Return (X, Y) of the center of cell containing provided text 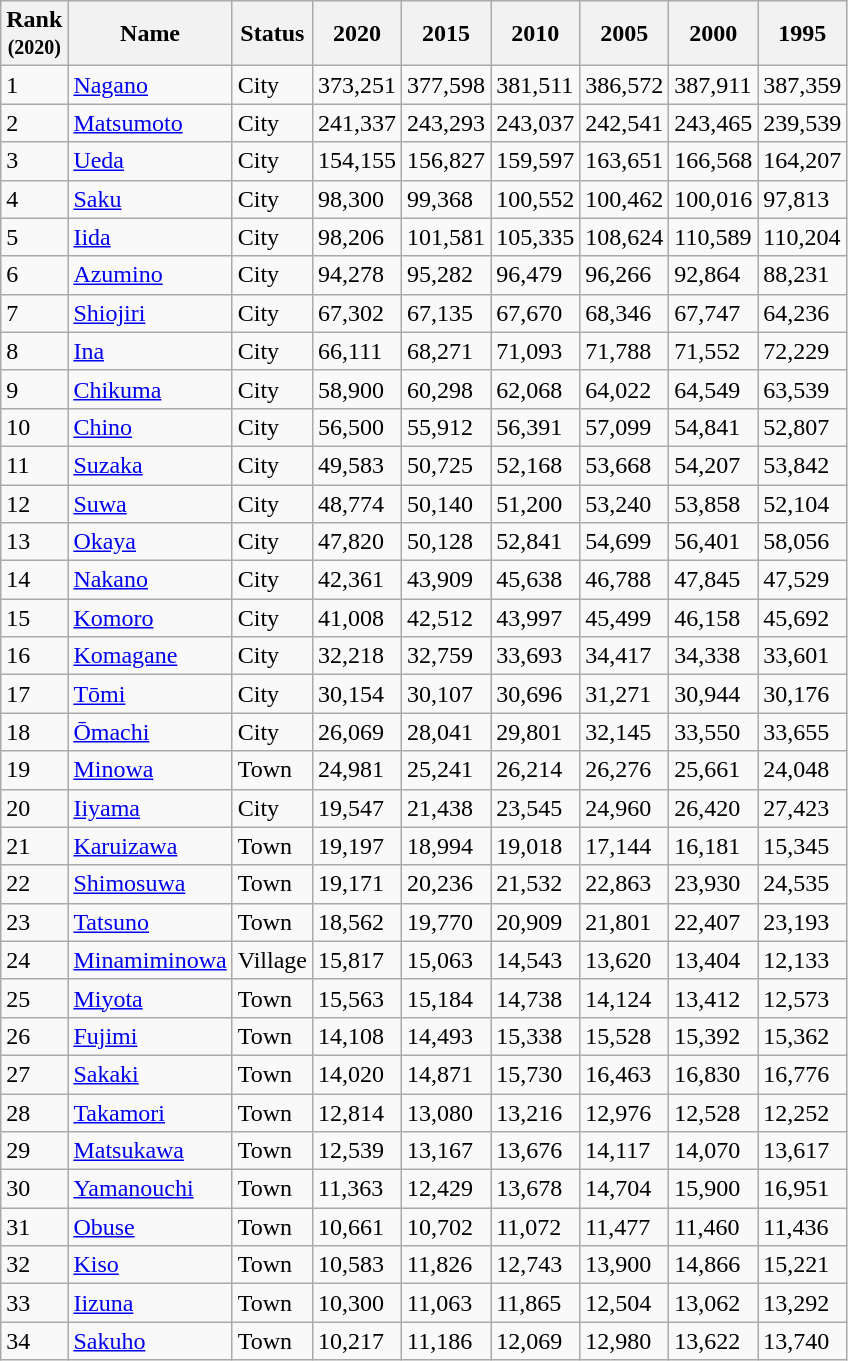
Rank(2020) (34, 34)
92,864 (714, 275)
15,184 (446, 998)
16,463 (624, 1074)
24 (34, 960)
95,282 (446, 275)
Sakaki (150, 1074)
98,206 (358, 237)
32,218 (358, 656)
13,292 (802, 1303)
9 (34, 389)
12 (34, 503)
14,543 (536, 960)
22 (34, 884)
Name (150, 34)
12,539 (358, 1151)
13,412 (714, 998)
20 (34, 808)
26,069 (358, 732)
55,912 (446, 427)
19,171 (358, 884)
Iida (150, 237)
66,111 (358, 351)
25,241 (446, 770)
56,401 (714, 542)
19,770 (446, 922)
1995 (802, 34)
13,404 (714, 960)
67,670 (536, 313)
21,438 (446, 808)
23 (34, 922)
43,909 (446, 580)
166,568 (714, 161)
13,620 (624, 960)
243,037 (536, 123)
241,337 (358, 123)
26,420 (714, 808)
14,866 (714, 1265)
15,392 (714, 1036)
11,460 (714, 1227)
33,601 (802, 656)
34,338 (714, 656)
156,827 (446, 161)
100,016 (714, 199)
Azumino (150, 275)
14,124 (624, 998)
58,056 (802, 542)
96,479 (536, 275)
Ōmachi (150, 732)
50,128 (446, 542)
27 (34, 1074)
20,236 (446, 884)
67,135 (446, 313)
54,699 (624, 542)
29,801 (536, 732)
159,597 (536, 161)
47,529 (802, 580)
21,801 (624, 922)
10,583 (358, 1265)
33,550 (714, 732)
13,622 (714, 1341)
Shiojiri (150, 313)
15,563 (358, 998)
62,068 (536, 389)
88,231 (802, 275)
15 (34, 618)
377,598 (446, 85)
24,981 (358, 770)
33 (34, 1303)
18 (34, 732)
18,994 (446, 846)
30,154 (358, 694)
12,504 (624, 1303)
19 (34, 770)
45,499 (624, 618)
373,251 (358, 85)
96,266 (624, 275)
239,539 (802, 123)
15,345 (802, 846)
5 (34, 237)
2020 (358, 34)
45,692 (802, 618)
110,589 (714, 237)
20,909 (536, 922)
15,817 (358, 960)
163,651 (624, 161)
31,271 (624, 694)
Iiyama (150, 808)
19,018 (536, 846)
47,845 (714, 580)
64,236 (802, 313)
72,229 (802, 351)
97,813 (802, 199)
13,740 (802, 1341)
11,072 (536, 1227)
71,552 (714, 351)
Ueda (150, 161)
13,167 (446, 1151)
16,181 (714, 846)
45,638 (536, 580)
63,539 (802, 389)
2010 (536, 34)
42,512 (446, 618)
12,069 (536, 1341)
52,168 (536, 465)
14 (34, 580)
42,361 (358, 580)
26,276 (624, 770)
386,572 (624, 85)
21,532 (536, 884)
50,725 (446, 465)
14,020 (358, 1074)
Iizuna (150, 1303)
Nakano (150, 580)
12,528 (714, 1113)
4 (34, 199)
Komoro (150, 618)
2000 (714, 34)
34 (34, 1341)
16,951 (802, 1189)
67,302 (358, 313)
21 (34, 846)
17,144 (624, 846)
56,500 (358, 427)
22,863 (624, 884)
16,776 (802, 1074)
33,655 (802, 732)
242,541 (624, 123)
12,133 (802, 960)
Ina (150, 351)
11,363 (358, 1189)
25,661 (714, 770)
15,338 (536, 1036)
Komagane (150, 656)
Chino (150, 427)
19,547 (358, 808)
29 (34, 1151)
60,298 (446, 389)
Sakuho (150, 1341)
100,552 (536, 199)
24,048 (802, 770)
Minowa (150, 770)
Status (272, 34)
26 (34, 1036)
64,549 (714, 389)
43,997 (536, 618)
32,759 (446, 656)
387,359 (802, 85)
Tatsuno (150, 922)
52,807 (802, 427)
24,960 (624, 808)
64,022 (624, 389)
Suwa (150, 503)
23,930 (714, 884)
15,221 (802, 1265)
99,368 (446, 199)
57,099 (624, 427)
10,702 (446, 1227)
15,730 (536, 1074)
12,573 (802, 998)
12,814 (358, 1113)
Karuizawa (150, 846)
381,511 (536, 85)
54,207 (714, 465)
12,743 (536, 1265)
53,668 (624, 465)
15,063 (446, 960)
Saku (150, 199)
13,617 (802, 1151)
13,080 (446, 1113)
94,278 (358, 275)
110,204 (802, 237)
71,788 (624, 351)
13 (34, 542)
Shimosuwa (150, 884)
30,696 (536, 694)
46,158 (714, 618)
Okaya (150, 542)
Yamanouchi (150, 1189)
58,900 (358, 389)
14,871 (446, 1074)
15,528 (624, 1036)
100,462 (624, 199)
13,216 (536, 1113)
2015 (446, 34)
32,145 (624, 732)
243,465 (714, 123)
53,240 (624, 503)
11,186 (446, 1341)
26,214 (536, 770)
56,391 (536, 427)
Tōmi (150, 694)
11,063 (446, 1303)
Nagano (150, 85)
11,826 (446, 1265)
108,624 (624, 237)
12,429 (446, 1189)
14,108 (358, 1036)
387,911 (714, 85)
47,820 (358, 542)
14,117 (624, 1151)
Suzaka (150, 465)
25 (34, 998)
98,300 (358, 199)
30,944 (714, 694)
243,293 (446, 123)
68,346 (624, 313)
12,980 (624, 1341)
28 (34, 1113)
3 (34, 161)
12,252 (802, 1113)
46,788 (624, 580)
54,841 (714, 427)
52,841 (536, 542)
33,693 (536, 656)
Takamori (150, 1113)
49,583 (358, 465)
32 (34, 1265)
8 (34, 351)
10,300 (358, 1303)
27,423 (802, 808)
164,207 (802, 161)
14,493 (446, 1036)
30,176 (802, 694)
53,858 (714, 503)
Matsumoto (150, 123)
30,107 (446, 694)
Matsukawa (150, 1151)
10 (34, 427)
11,477 (624, 1227)
52,104 (802, 503)
11,865 (536, 1303)
50,140 (446, 503)
24,535 (802, 884)
14,704 (624, 1189)
Village (272, 960)
30 (34, 1189)
11 (34, 465)
1 (34, 85)
12,976 (624, 1113)
19,197 (358, 846)
2 (34, 123)
105,335 (536, 237)
48,774 (358, 503)
Kiso (150, 1265)
41,008 (358, 618)
13,678 (536, 1189)
Minamiminowa (150, 960)
18,562 (358, 922)
7 (34, 313)
15,900 (714, 1189)
51,200 (536, 503)
68,271 (446, 351)
67,747 (714, 313)
23,545 (536, 808)
Chikuma (150, 389)
Obuse (150, 1227)
14,070 (714, 1151)
10,661 (358, 1227)
15,362 (802, 1036)
16,830 (714, 1074)
154,155 (358, 161)
101,581 (446, 237)
13,676 (536, 1151)
31 (34, 1227)
6 (34, 275)
28,041 (446, 732)
10,217 (358, 1341)
23,193 (802, 922)
11,436 (802, 1227)
2005 (624, 34)
13,062 (714, 1303)
17 (34, 694)
71,093 (536, 351)
53,842 (802, 465)
14,738 (536, 998)
22,407 (714, 922)
Fujimi (150, 1036)
34,417 (624, 656)
13,900 (624, 1265)
16 (34, 656)
Miyota (150, 998)
